Output the [x, y] coordinate of the center of the cell containing the given text.  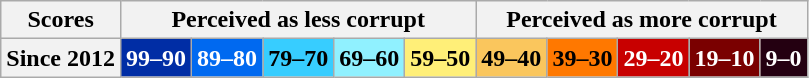
49–40 [512, 58]
Scores [61, 20]
29–20 [654, 58]
Perceived as less corrupt [298, 20]
Since 2012 [61, 58]
99–90 [156, 58]
Perceived as more corrupt [642, 20]
19–10 [724, 58]
89–80 [228, 58]
59–50 [440, 58]
79–70 [298, 58]
39–30 [582, 58]
69–60 [370, 58]
9–0 [784, 58]
